Find where the given text appears and provide that cell's center as [X, Y] coordinate. 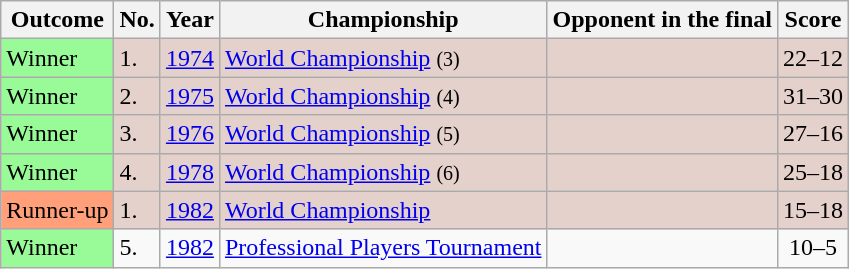
1978 [190, 172]
27–16 [812, 134]
5. [137, 248]
1975 [190, 96]
10–5 [812, 248]
15–18 [812, 210]
Professional Players Tournament [383, 248]
22–12 [812, 58]
3. [137, 134]
Year [190, 20]
Score [812, 20]
Outcome [58, 20]
World Championship (5) [383, 134]
2. [137, 96]
World Championship (3) [383, 58]
World Championship (4) [383, 96]
World Championship (6) [383, 172]
31–30 [812, 96]
Championship [383, 20]
1974 [190, 58]
Runner-up [58, 210]
World Championship [383, 210]
25–18 [812, 172]
1976 [190, 134]
4. [137, 172]
No. [137, 20]
Opponent in the final [662, 20]
